Search for the cell housing the specified text and yield its [X, Y] center coordinate. 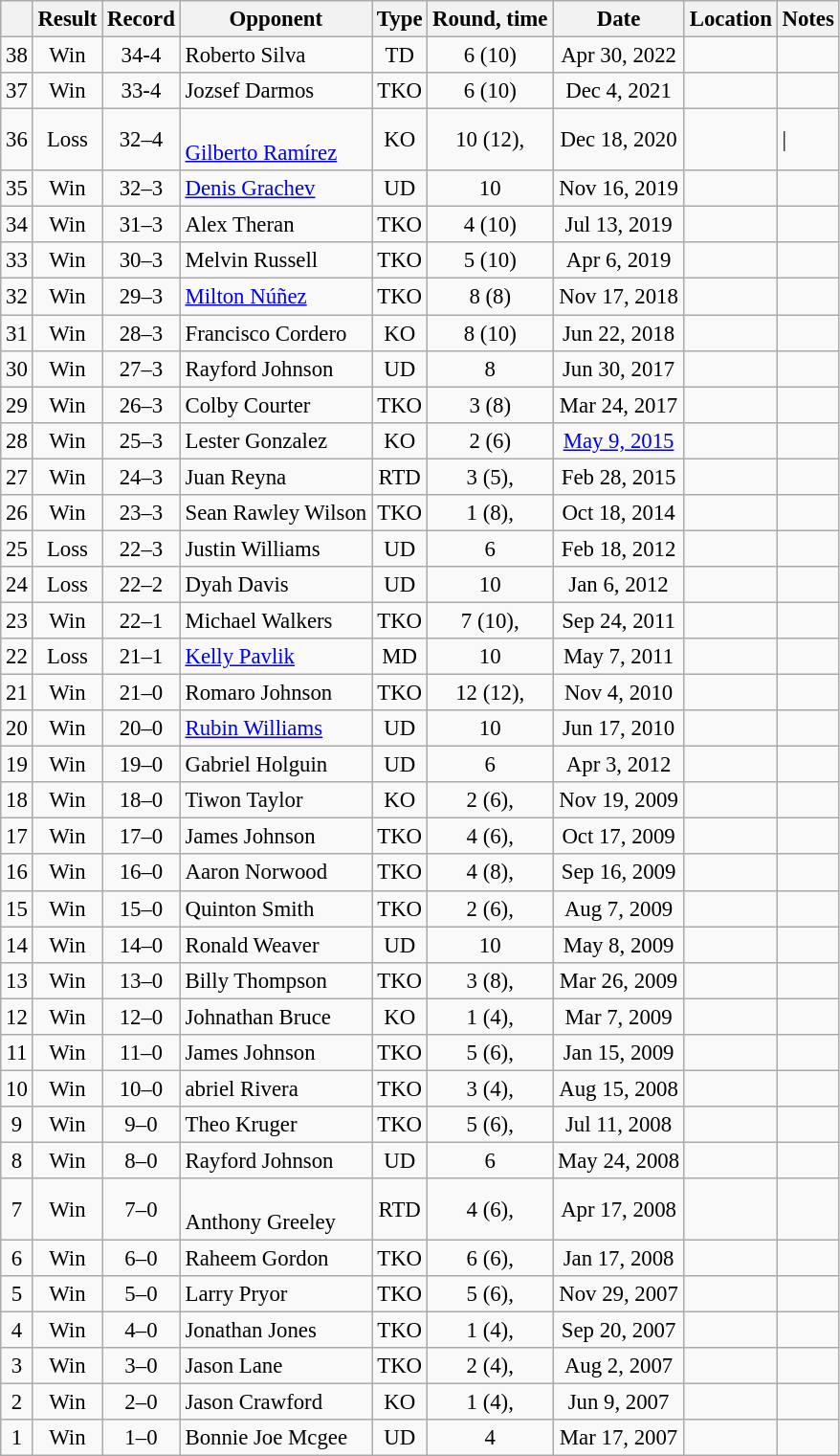
May 8, 2009 [619, 945]
Justin Williams [276, 549]
2–0 [142, 1402]
Nov 19, 2009 [619, 800]
22–2 [142, 585]
Ronald Weaver [276, 945]
Dec 4, 2021 [619, 91]
Sep 20, 2007 [619, 1331]
Mar 24, 2017 [619, 405]
Dyah Davis [276, 585]
24–3 [142, 477]
38 [17, 56]
29–3 [142, 297]
Anthony Greeley [276, 1210]
Jul 11, 2008 [619, 1125]
Jan 15, 2009 [619, 1053]
Michael Walkers [276, 620]
15–0 [142, 908]
Dec 18, 2020 [619, 140]
2 (6) [490, 440]
Jul 13, 2019 [619, 225]
2 (4), [490, 1366]
4 [17, 1331]
Rubin Williams [276, 728]
28–3 [142, 333]
9 [17, 1125]
12–0 [142, 1017]
3 (5), [490, 477]
7 [17, 1210]
Gabriel Holguin [276, 765]
Jun 17, 2010 [619, 728]
31–3 [142, 225]
11 [17, 1053]
14 [17, 945]
13–0 [142, 980]
Feb 28, 2015 [619, 477]
26 [17, 513]
8 (8) [490, 297]
MD [400, 657]
24 [17, 585]
3–0 [142, 1366]
22–1 [142, 620]
May 9, 2015 [619, 440]
18–0 [142, 800]
Date [619, 19]
20–0 [142, 728]
Record [142, 19]
7–0 [142, 1210]
12 (12), [490, 693]
27–3 [142, 369]
26–3 [142, 405]
abriel Rivera [276, 1088]
Aaron Norwood [276, 873]
Oct 17, 2009 [619, 837]
6 (6), [490, 1259]
27 [17, 477]
Jonathan Jones [276, 1331]
14–0 [142, 945]
2 [17, 1402]
Melvin Russell [276, 261]
34 [17, 225]
5 [17, 1294]
Apr 30, 2022 [619, 56]
Raheem Gordon [276, 1259]
Nov 16, 2019 [619, 189]
4 (8), [490, 873]
3 (8), [490, 980]
19–0 [142, 765]
25 [17, 549]
37 [17, 91]
Lester Gonzalez [276, 440]
32–4 [142, 140]
Nov 4, 2010 [619, 693]
23–3 [142, 513]
3 [17, 1366]
Jun 9, 2007 [619, 1402]
Oct 18, 2014 [619, 513]
Apr 6, 2019 [619, 261]
Notes [807, 19]
May 24, 2008 [619, 1160]
35 [17, 189]
6–0 [142, 1259]
Johnathan Bruce [276, 1017]
Type [400, 19]
21–0 [142, 693]
5 (10) [490, 261]
Result [67, 19]
9–0 [142, 1125]
8 (10) [490, 333]
Sean Rawley Wilson [276, 513]
32–3 [142, 189]
Aug 7, 2009 [619, 908]
30 [17, 369]
30–3 [142, 261]
19 [17, 765]
25–3 [142, 440]
3 (8) [490, 405]
Jan 6, 2012 [619, 585]
Jozsef Darmos [276, 91]
Roberto Silva [276, 56]
Jun 22, 2018 [619, 333]
May 7, 2011 [619, 657]
1 (8), [490, 513]
Mar 26, 2009 [619, 980]
15 [17, 908]
Milton Núñez [276, 297]
17 [17, 837]
33 [17, 261]
29 [17, 405]
23 [17, 620]
5–0 [142, 1294]
Jan 17, 2008 [619, 1259]
4 (10) [490, 225]
Apr 17, 2008 [619, 1210]
Round, time [490, 19]
11–0 [142, 1053]
10–0 [142, 1088]
36 [17, 140]
8–0 [142, 1160]
32 [17, 297]
16–0 [142, 873]
Feb 18, 2012 [619, 549]
17–0 [142, 837]
Nov 29, 2007 [619, 1294]
Jason Lane [276, 1366]
Nov 17, 2018 [619, 297]
Tiwon Taylor [276, 800]
Romaro Johnson [276, 693]
Kelly Pavlik [276, 657]
Gilberto Ramírez [276, 140]
Juan Reyna [276, 477]
16 [17, 873]
Billy Thompson [276, 980]
Colby Courter [276, 405]
Jun 30, 2017 [619, 369]
Aug 15, 2008 [619, 1088]
10 (12), [490, 140]
12 [17, 1017]
Mar 7, 2009 [619, 1017]
31 [17, 333]
| [807, 140]
Theo Kruger [276, 1125]
28 [17, 440]
3 (4), [490, 1088]
22–3 [142, 549]
4–0 [142, 1331]
Larry Pryor [276, 1294]
Francisco Cordero [276, 333]
Denis Grachev [276, 189]
TD [400, 56]
Apr 3, 2012 [619, 765]
18 [17, 800]
Sep 24, 2011 [619, 620]
Opponent [276, 19]
Quinton Smith [276, 908]
20 [17, 728]
Aug 2, 2007 [619, 1366]
7 (10), [490, 620]
34-4 [142, 56]
21 [17, 693]
Sep 16, 2009 [619, 873]
Location [731, 19]
33-4 [142, 91]
Jason Crawford [276, 1402]
Alex Theran [276, 225]
13 [17, 980]
22 [17, 657]
21–1 [142, 657]
